Output the [X, Y] coordinate of the center of the cell containing the given text.  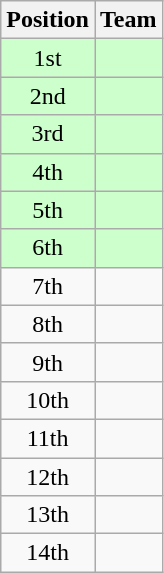
3rd [48, 134]
13th [48, 515]
2nd [48, 96]
5th [48, 210]
Position [48, 20]
6th [48, 248]
9th [48, 362]
14th [48, 553]
8th [48, 324]
7th [48, 286]
12th [48, 477]
11th [48, 438]
4th [48, 172]
1st [48, 58]
10th [48, 400]
Team [128, 20]
